Scan for the cell matching the given text and deliver its (x, y) coordinate at center. 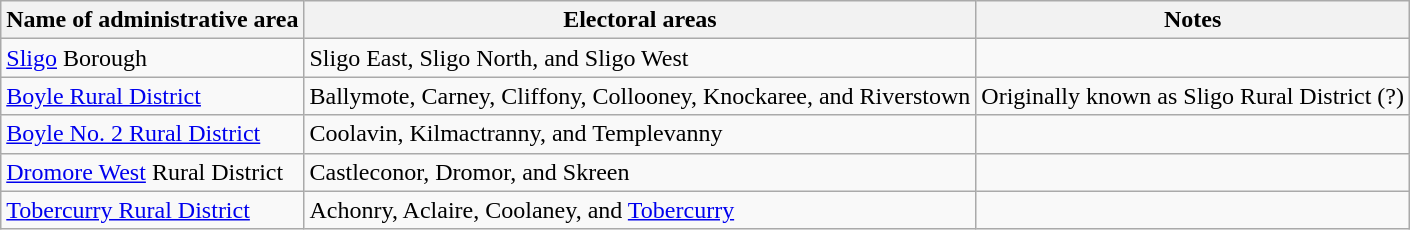
Originally known as Sligo Rural District (?) (1193, 96)
Boyle No. 2 Rural District (152, 134)
Notes (1193, 20)
Coolavin, Kilmactranny, and Templevanny (640, 134)
Electoral areas (640, 20)
Dromore West Rural District (152, 172)
Tobercurry Rural District (152, 210)
Sligo Borough (152, 58)
Castleconor, Dromor, and Skreen (640, 172)
Boyle Rural District (152, 96)
Ballymote, Carney, Cliffony, Collooney, Knockaree, and Riverstown (640, 96)
Sligo East, Sligo North, and Sligo West (640, 58)
Achonry, Aclaire, Coolaney, and Tobercurry (640, 210)
Name of administrative area (152, 20)
